Detect which cell encompasses the target text, then output its [x, y] center coordinate. 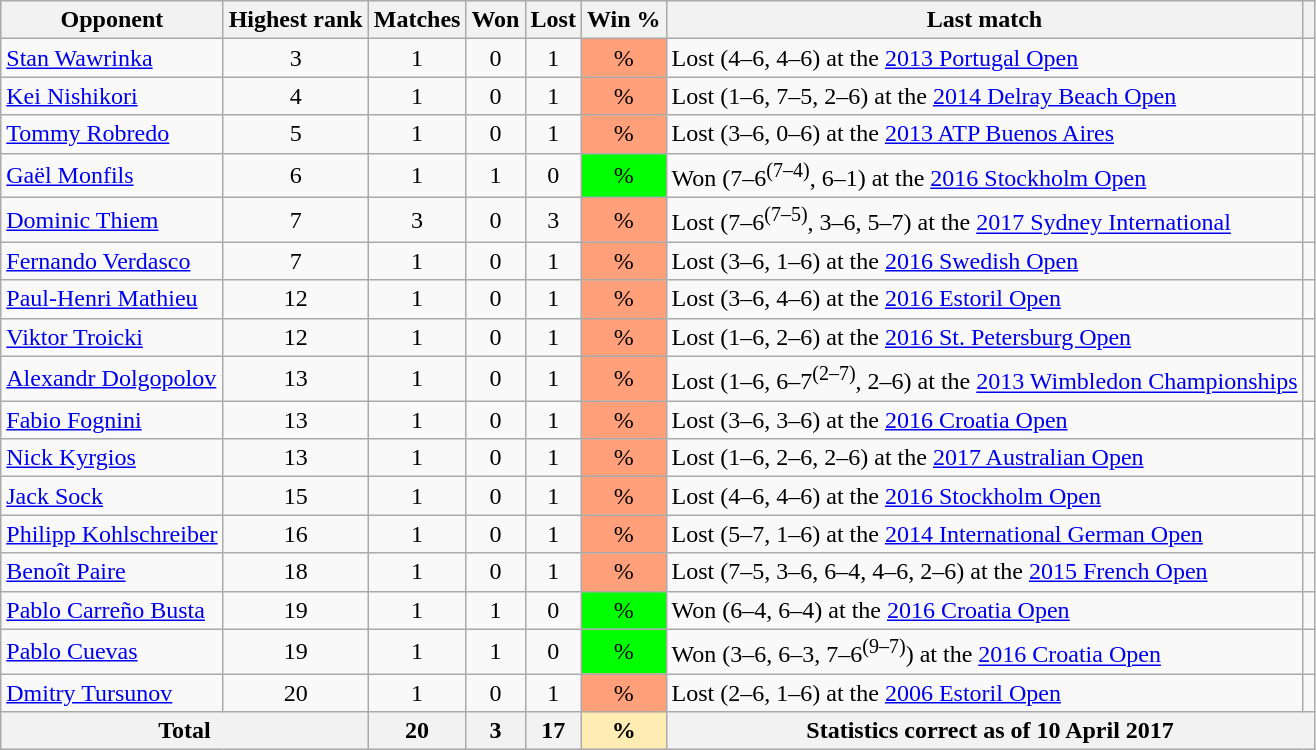
Lost (3–6, 0–6) at the 2013 ATP Buenos Aires [984, 134]
Lost (7–6(7–5), 3–6, 5–7) at the 2017 Sydney International [984, 220]
Fernando Verdasco [112, 261]
Last match [984, 20]
Lost (3–6, 3–6) at the 2016 Croatia Open [984, 420]
Opponent [112, 20]
Philipp Kohlschreiber [112, 534]
Gaël Monfils [112, 176]
4 [296, 96]
16 [296, 534]
Total [184, 731]
Lost [553, 20]
Stan Wawrinka [112, 58]
Lost (1–6, 7–5, 2–6) at the 2014 Delray Beach Open [984, 96]
Matches [417, 20]
Lost (1–6, 6–7(2–7), 2–6) at the 2013 Wimbledon Championships [984, 378]
Alexandr Dolgopolov [112, 378]
6 [296, 176]
Dominic Thiem [112, 220]
Won (6–4, 6–4) at the 2016 Croatia Open [984, 610]
Paul-Henri Mathieu [112, 299]
Lost (4–6, 4–6) at the 2016 Stockholm Open [984, 496]
Dmitry Tursunov [112, 693]
Lost (1–6, 2–6) at the 2016 St. Petersburg Open [984, 337]
Highest rank [296, 20]
Viktor Troicki [112, 337]
Won (7–6(7–4), 6–1) at the 2016 Stockholm Open [984, 176]
Benoît Paire [112, 572]
15 [296, 496]
Jack Sock [112, 496]
Tommy Robredo [112, 134]
Lost (2–6, 1–6) at the 2006 Estoril Open [984, 693]
Lost (4–6, 4–6) at the 2013 Portugal Open [984, 58]
Lost (3–6, 1–6) at the 2016 Swedish Open [984, 261]
Pablo Cuevas [112, 652]
Statistics correct as of 10 April 2017 [990, 731]
18 [296, 572]
Lost (5–7, 1–6) at the 2014 International German Open [984, 534]
Lost (7–5, 3–6, 6–4, 4–6, 2–6) at the 2015 French Open [984, 572]
Won (3–6, 6–3, 7–6(9–7)) at the 2016 Croatia Open [984, 652]
Nick Kyrgios [112, 458]
5 [296, 134]
Lost (1–6, 2–6, 2–6) at the 2017 Australian Open [984, 458]
17 [553, 731]
Fabio Fognini [112, 420]
Win % [624, 20]
Won [496, 20]
Pablo Carreño Busta [112, 610]
Lost (3–6, 4–6) at the 2016 Estoril Open [984, 299]
Kei Nishikori [112, 96]
